Capture the cell that displays the provided text and extract its (X, Y) central coordinate. 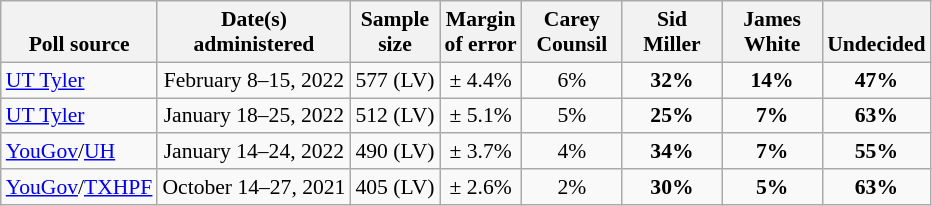
4% (572, 152)
47% (876, 80)
January 18–25, 2022 (254, 116)
490 (LV) (394, 152)
± 5.1% (481, 116)
577 (LV) (394, 80)
32% (672, 80)
Undecided (876, 32)
YouGov/TXHPF (80, 187)
January 14–24, 2022 (254, 152)
Date(s)administered (254, 32)
34% (672, 152)
405 (LV) (394, 187)
± 4.4% (481, 80)
6% (572, 80)
14% (772, 80)
SidMiller (672, 32)
October 14–27, 2021 (254, 187)
Poll source (80, 32)
2% (572, 187)
± 2.6% (481, 187)
CareyCounsil (572, 32)
± 3.7% (481, 152)
Samplesize (394, 32)
30% (672, 187)
25% (672, 116)
JamesWhite (772, 32)
February 8–15, 2022 (254, 80)
55% (876, 152)
Marginof error (481, 32)
YouGov/UH (80, 152)
512 (LV) (394, 116)
